Provide the (X, Y) coordinate of the cell's center where the given text is located.  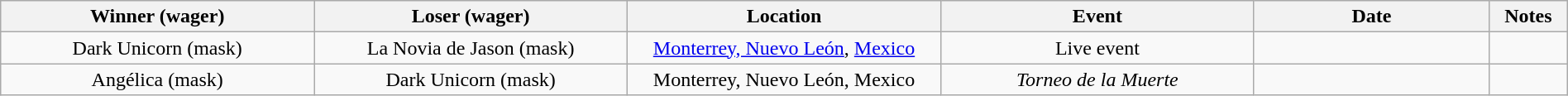
Loser (wager) (471, 17)
Location (784, 17)
Event (1097, 17)
Notes (1528, 17)
Torneo de la Muerte (1097, 79)
Live event (1097, 48)
Date (1371, 17)
Winner (wager) (157, 17)
La Novia de Jason (mask) (471, 48)
Angélica (mask) (157, 79)
